Determine the [X, Y] coordinate at the center of the cell enclosing the given text.  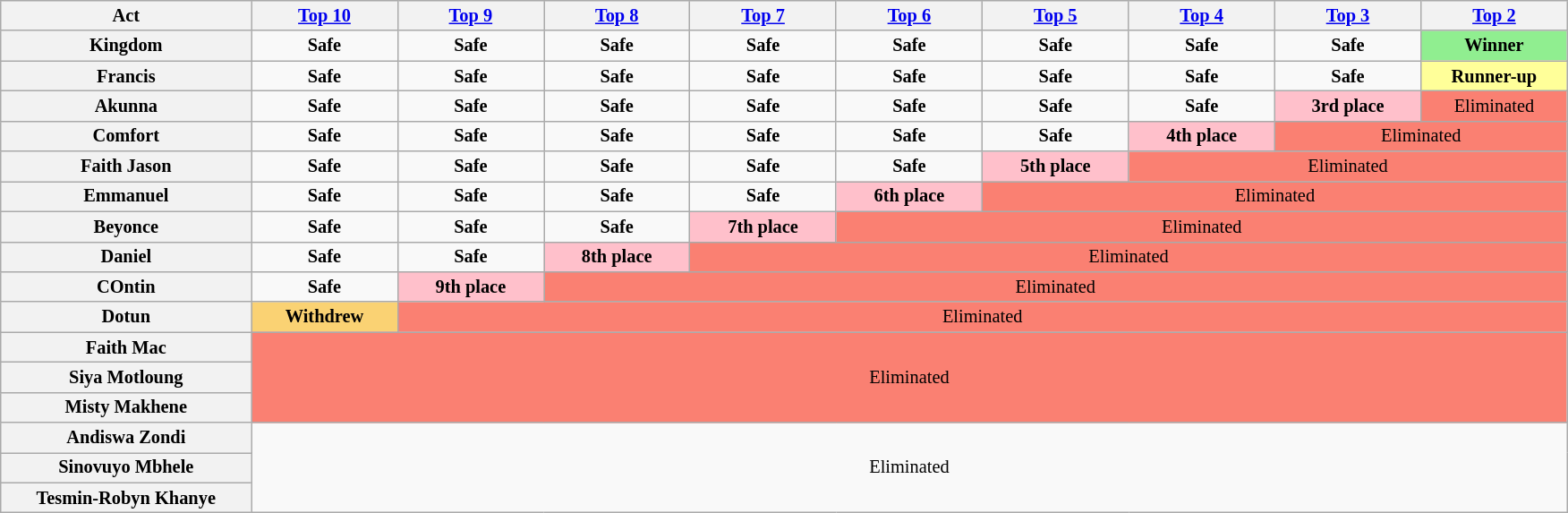
Act [126, 15]
Akunna [126, 106]
Comfort [126, 136]
4th place [1201, 136]
Dotun [126, 317]
Top 9 [471, 15]
Top 4 [1201, 15]
Tesmin-Robyn Khanye [126, 498]
Top 6 [909, 15]
Top 5 [1056, 15]
Top 2 [1495, 15]
Top 10 [324, 15]
6th place [909, 196]
Sinovuyo Mbhele [126, 467]
Misty Makhene [126, 407]
Daniel [126, 257]
Top 3 [1348, 15]
Kingdom [126, 46]
Andiswa Zondi [126, 438]
8th place [618, 257]
COntin [126, 286]
7th place [763, 227]
Emmanuel [126, 196]
Withdrew [324, 317]
Beyonce [126, 227]
5th place [1056, 167]
Francis [126, 76]
9th place [471, 286]
Top 8 [618, 15]
Faith Jason [126, 167]
Faith Mac [126, 347]
Siya Motloung [126, 377]
3rd place [1348, 106]
Runner-up [1495, 76]
Top 7 [763, 15]
Winner [1495, 46]
